Search for the cell housing the specified text and yield its (X, Y) center coordinate. 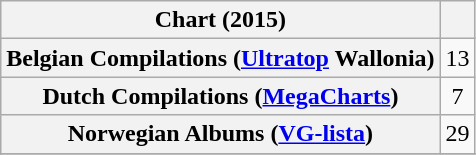
7 (458, 96)
Belgian Compilations (Ultratop Wallonia) (220, 58)
Dutch Compilations (MegaCharts) (220, 96)
13 (458, 58)
29 (458, 134)
Chart (2015) (220, 20)
Norwegian Albums (VG-lista) (220, 134)
